Identify which cell holds the provided text, then report its [X, Y] central coordinate. 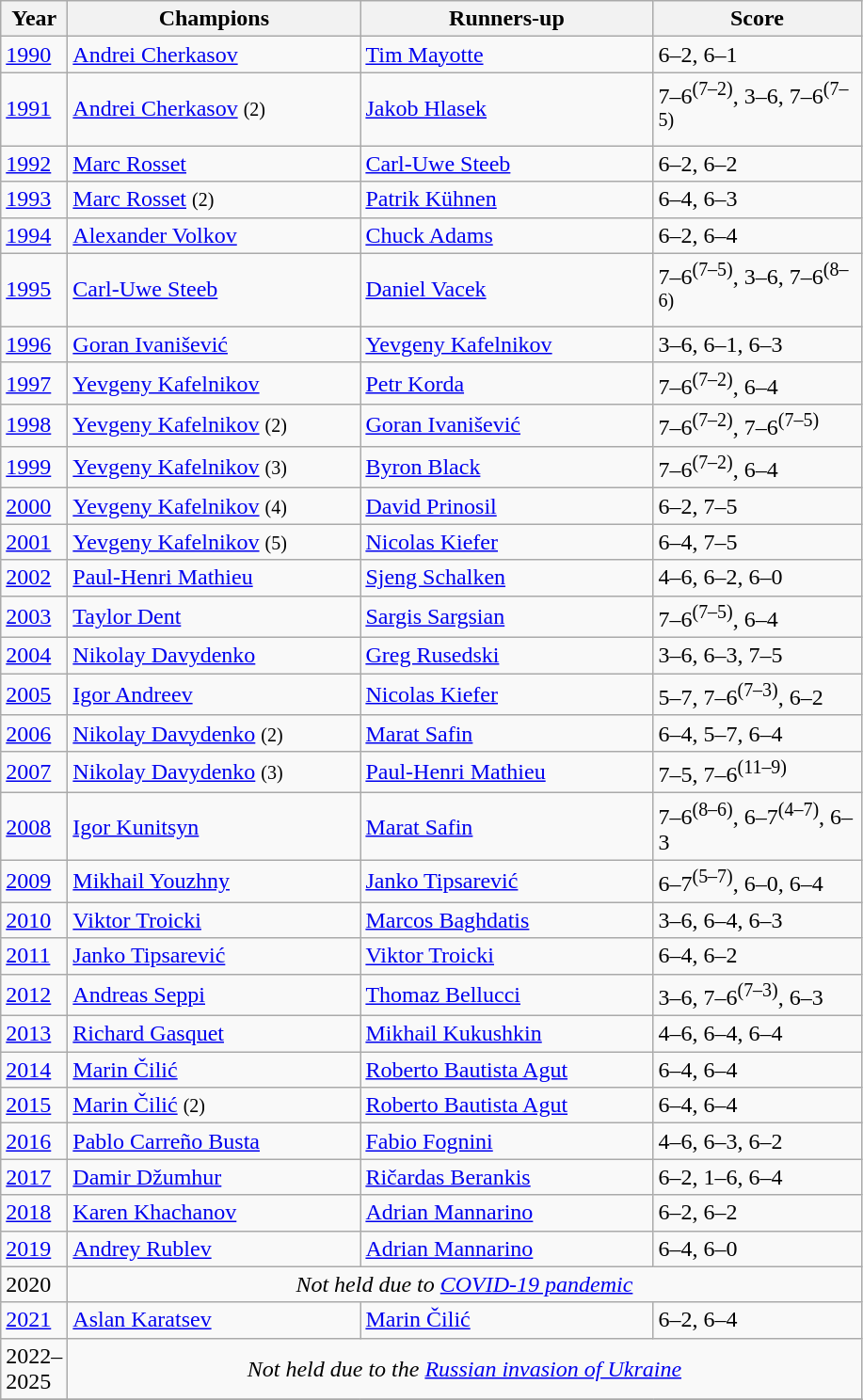
Marcos Baghdatis [506, 920]
Yevgeny Kafelnikov (4) [215, 506]
6–2, 7–5 [757, 506]
Yevgeny Kafelnikov (2) [215, 425]
Runners-up [506, 19]
7–6(7–2), 7–6(7–5) [757, 425]
6–4, 6–0 [757, 1249]
Marc Rosset (2) [215, 199]
Yevgeny Kafelnikov (3) [215, 467]
Greg Rusedski [506, 656]
Not held due to COVID-19 pandemic [465, 1284]
6–4, 6–3 [757, 199]
2015 [34, 1106]
2001 [34, 542]
2018 [34, 1213]
7–6(7–5), 6–4 [757, 617]
4–6, 6–2, 6–0 [757, 578]
2019 [34, 1249]
Alexander Volkov [215, 235]
Year [34, 19]
Pablo Carreño Busta [215, 1141]
Chuck Adams [506, 235]
Damir Džumhur [215, 1177]
Andrei Cherkasov (2) [215, 109]
1999 [34, 467]
1994 [34, 235]
Yevgeny Kafelnikov (5) [215, 542]
Champions [215, 19]
Mikhail Kukushkin [506, 1034]
Aslan Karatsev [215, 1320]
3–6, 6–3, 7–5 [757, 656]
6–4, 7–5 [757, 542]
2012 [34, 995]
2017 [34, 1177]
Igor Kunitsyn [215, 827]
2002 [34, 578]
Ričardas Berankis [506, 1177]
4–6, 6–4, 6–4 [757, 1034]
David Prinosil [506, 506]
2021 [34, 1320]
1995 [34, 290]
Igor Andreev [215, 694]
2016 [34, 1141]
1992 [34, 164]
3–6, 6–1, 6–3 [757, 344]
6–2, 6–1 [757, 55]
Mikhail Youzhny [215, 881]
2006 [34, 733]
2007 [34, 772]
2004 [34, 656]
1993 [34, 199]
Andreas Seppi [215, 995]
2022–2025 [34, 1368]
2014 [34, 1070]
6–2, 1–6, 6–4 [757, 1177]
Jakob Hlasek [506, 109]
Nikolay Davydenko (2) [215, 733]
2013 [34, 1034]
7–6(7–5), 3–6, 7–6(8–6) [757, 290]
2003 [34, 617]
Fabio Fognini [506, 1141]
Not held due to the Russian invasion of Ukraine [465, 1368]
Byron Black [506, 467]
6–7(5–7), 6–0, 6–4 [757, 881]
2010 [34, 920]
1990 [34, 55]
Tim Mayotte [506, 55]
7–5, 7–6(11–9) [757, 772]
2009 [34, 881]
6–4, 5–7, 6–4 [757, 733]
Daniel Vacek [506, 290]
3–6, 6–4, 6–3 [757, 920]
3–6, 7–6(7–3), 6–3 [757, 995]
Nikolay Davydenko (3) [215, 772]
7–6(7–2), 3–6, 7–6(7–5) [757, 109]
Petr Korda [506, 384]
Sjeng Schalken [506, 578]
Andrei Cherkasov [215, 55]
5–7, 7–6(7–3), 6–2 [757, 694]
Andrey Rublev [215, 1249]
1996 [34, 344]
7–6(8–6), 6–7(4–7), 6–3 [757, 827]
Karen Khachanov [215, 1213]
2020 [34, 1284]
Marin Čilić (2) [215, 1106]
Marc Rosset [215, 164]
2011 [34, 956]
Richard Gasquet [215, 1034]
2000 [34, 506]
Score [757, 19]
1991 [34, 109]
2005 [34, 694]
Taylor Dent [215, 617]
2008 [34, 827]
Patrik Kühnen [506, 199]
Sargis Sargsian [506, 617]
Nikolay Davydenko [215, 656]
6–4, 6–2 [757, 956]
Thomaz Bellucci [506, 995]
1998 [34, 425]
1997 [34, 384]
4–6, 6–3, 6–2 [757, 1141]
